Pinpoint the cell where the given text exists, returning its (x, y) midpoint coordinate. 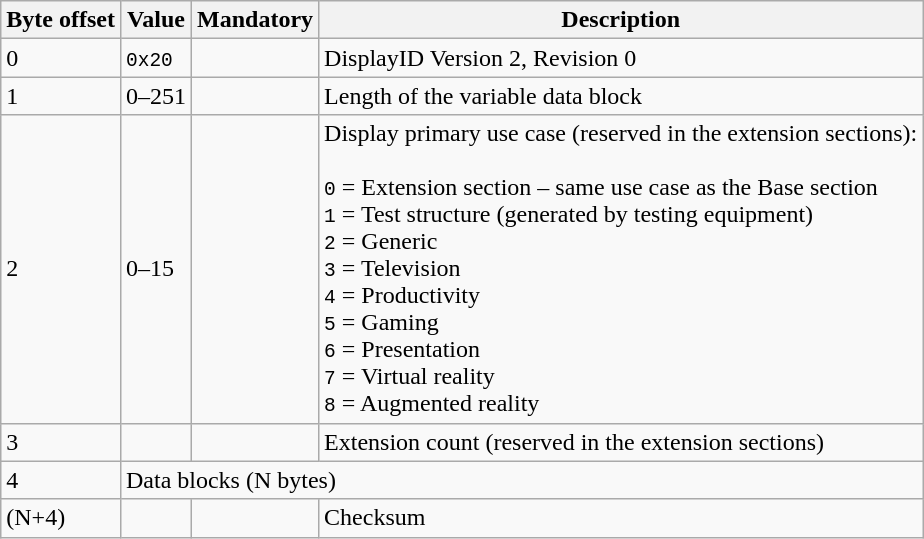
DisplayID Version 2, Revision 0 (621, 58)
Checksum (621, 518)
Mandatory (256, 20)
0x20 (156, 58)
1 (61, 96)
4 (61, 480)
(N+4) (61, 518)
0–251 (156, 96)
0 (61, 58)
Byte offset (61, 20)
0–15 (156, 269)
Extension count (reserved in the extension sections) (621, 442)
Description (621, 20)
2 (61, 269)
Data blocks (N bytes) (521, 480)
Value (156, 20)
Length of the variable data block (621, 96)
3 (61, 442)
